Determine the [X, Y] coordinate at the center of the cell enclosing the given text.  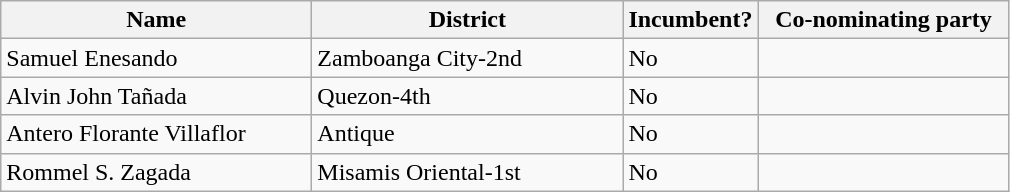
Co-nominating party [884, 20]
Antique [468, 134]
Antero Florante Villaflor [156, 134]
Quezon-4th [468, 96]
Alvin John Tañada [156, 96]
Misamis Oriental-1st [468, 172]
Zamboanga City-2nd [468, 58]
Name [156, 20]
Samuel Enesando [156, 58]
Rommel S. Zagada [156, 172]
District [468, 20]
Incumbent? [690, 20]
